Pinpoint the cell where the given text exists, returning its (X, Y) midpoint coordinate. 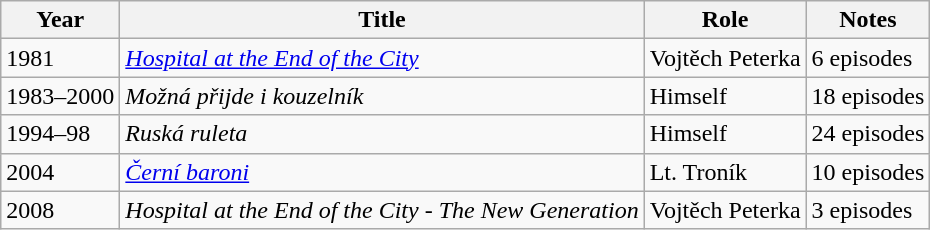
Možná přijde i kouzelník (382, 96)
Ruská ruleta (382, 134)
1994–98 (60, 134)
6 episodes (868, 58)
Notes (868, 20)
1983–2000 (60, 96)
Hospital at the End of the City (382, 58)
18 episodes (868, 96)
3 episodes (868, 210)
1981 (60, 58)
Černí baroni (382, 172)
Hospital at the End of the City - The New Generation (382, 210)
Title (382, 20)
24 episodes (868, 134)
Role (725, 20)
Lt. Troník (725, 172)
2004 (60, 172)
10 episodes (868, 172)
2008 (60, 210)
Year (60, 20)
